Provide the (X, Y) coordinate of the cell's center where the given text is located.  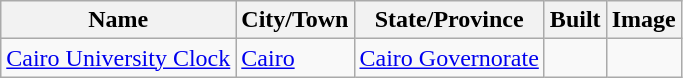
Name (118, 20)
Cairo Governorate (449, 58)
Cairo University Clock (118, 58)
Image (644, 20)
Cairo (295, 58)
State/Province (449, 20)
City/Town (295, 20)
Built (575, 20)
